Scan for the cell matching the given text and deliver its [X, Y] coordinate at center. 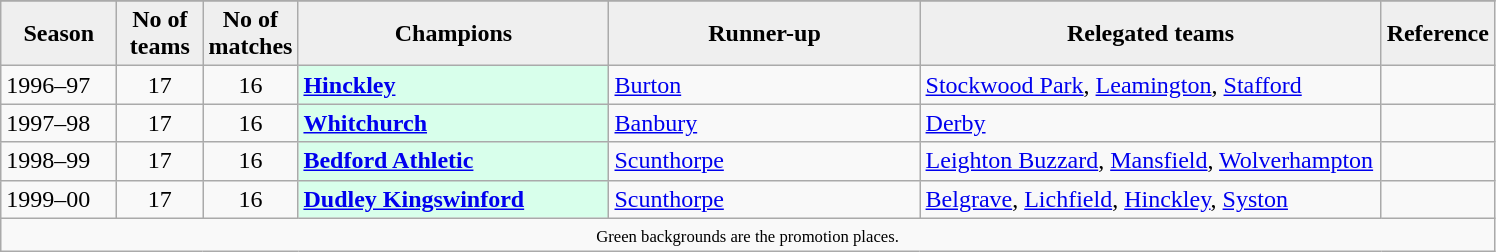
Derby [1150, 123]
Champions [454, 34]
No of teams [160, 34]
Burton [764, 85]
Dudley Kingswinford [454, 199]
Reference [1438, 34]
1998–99 [59, 161]
1997–98 [59, 123]
1999–00 [59, 199]
Stockwood Park, Leamington, Stafford [1150, 85]
1996–97 [59, 85]
Green backgrounds are the promotion places. [748, 234]
Belgrave, Lichfield, Hinckley, Syston [1150, 199]
Whitchurch [454, 123]
Hinckley [454, 85]
No of matches [250, 34]
Bedford Athletic [454, 161]
Relegated teams [1150, 34]
Runner-up [764, 34]
Banbury [764, 123]
Season [59, 34]
Leighton Buzzard, Mansfield, Wolverhampton [1150, 161]
